Return the [x, y] coordinate for the center point of the cell that contains the specified text.  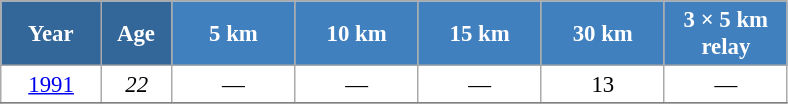
22 [136, 85]
1991 [52, 85]
3 × 5 km relay [726, 34]
30 km [602, 34]
Age [136, 34]
Year [52, 34]
10 km [356, 34]
15 km [480, 34]
5 km [234, 34]
13 [602, 85]
